Find where the given text appears and provide that cell's center as (X, Y) coordinate. 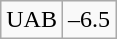
–6.5 (88, 19)
UAB (32, 19)
